Find where the given text appears and provide that cell's center as [X, Y] coordinate. 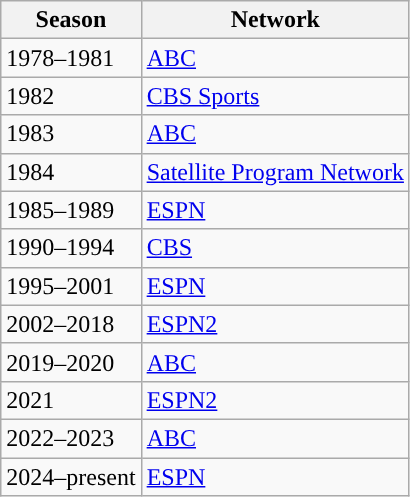
Season [71, 20]
Network [275, 20]
1985–1989 [71, 210]
1982 [71, 96]
CBS Sports [275, 96]
2024–present [71, 477]
2022–2023 [71, 438]
1995–2001 [71, 286]
1983 [71, 134]
2021 [71, 400]
2019–2020 [71, 362]
1984 [71, 172]
1990–1994 [71, 248]
CBS [275, 248]
Satellite Program Network [275, 172]
1978–1981 [71, 58]
2002–2018 [71, 324]
